Search for the cell housing the specified text and yield its [X, Y] center coordinate. 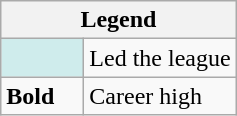
Led the league [160, 58]
Bold [42, 96]
Legend [118, 20]
Career high [160, 96]
